Search for the cell housing the specified text and yield its (X, Y) center coordinate. 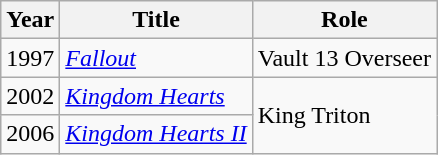
Role (344, 20)
Kingdom Hearts II (156, 134)
Kingdom Hearts (156, 96)
1997 (30, 58)
King Triton (344, 115)
Year (30, 20)
Vault 13 Overseer (344, 58)
2002 (30, 96)
Title (156, 20)
Fallout (156, 58)
2006 (30, 134)
